Determine the [X, Y] coordinate at the center of the cell enclosing the given text.  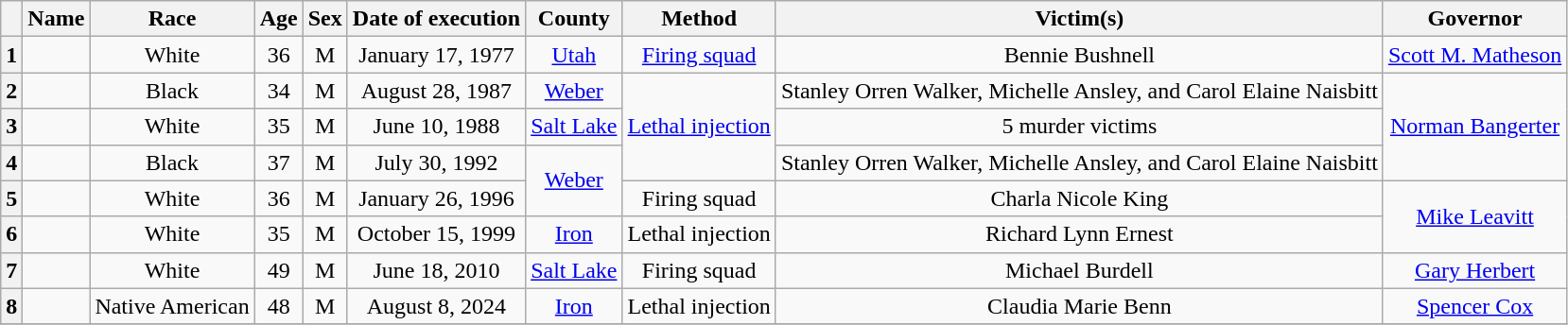
Charla Nicole King [1079, 198]
Name [57, 19]
January 26, 1996 [436, 198]
1 [11, 55]
5 [11, 198]
August 8, 2024 [436, 306]
Native American [172, 306]
8 [11, 306]
37 [278, 162]
January 17, 1977 [436, 55]
49 [278, 270]
Sex [325, 19]
October 15, 1999 [436, 234]
Age [278, 19]
34 [278, 91]
7 [11, 270]
Victim(s) [1079, 19]
3 [11, 127]
June 10, 1988 [436, 127]
August 28, 1987 [436, 91]
Claudia Marie Benn [1079, 306]
Mike Leavitt [1474, 216]
4 [11, 162]
Governor [1474, 19]
Gary Herbert [1474, 270]
Norman Bangerter [1474, 127]
Date of execution [436, 19]
Bennie Bushnell [1079, 55]
Race [172, 19]
June 18, 2010 [436, 270]
Utah [574, 55]
6 [11, 234]
Method [699, 19]
5 murder victims [1079, 127]
Scott M. Matheson [1474, 55]
48 [278, 306]
Richard Lynn Ernest [1079, 234]
Spencer Cox [1474, 306]
Michael Burdell [1079, 270]
2 [11, 91]
July 30, 1992 [436, 162]
County [574, 19]
